Return the (x, y) coordinate for the center point of the cell that contains the specified text.  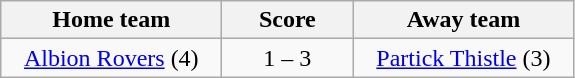
Home team (112, 20)
Partick Thistle (3) (464, 58)
Score (288, 20)
1 – 3 (288, 58)
Albion Rovers (4) (112, 58)
Away team (464, 20)
